Determine the [X, Y] coordinate at the center of the cell enclosing the given text.  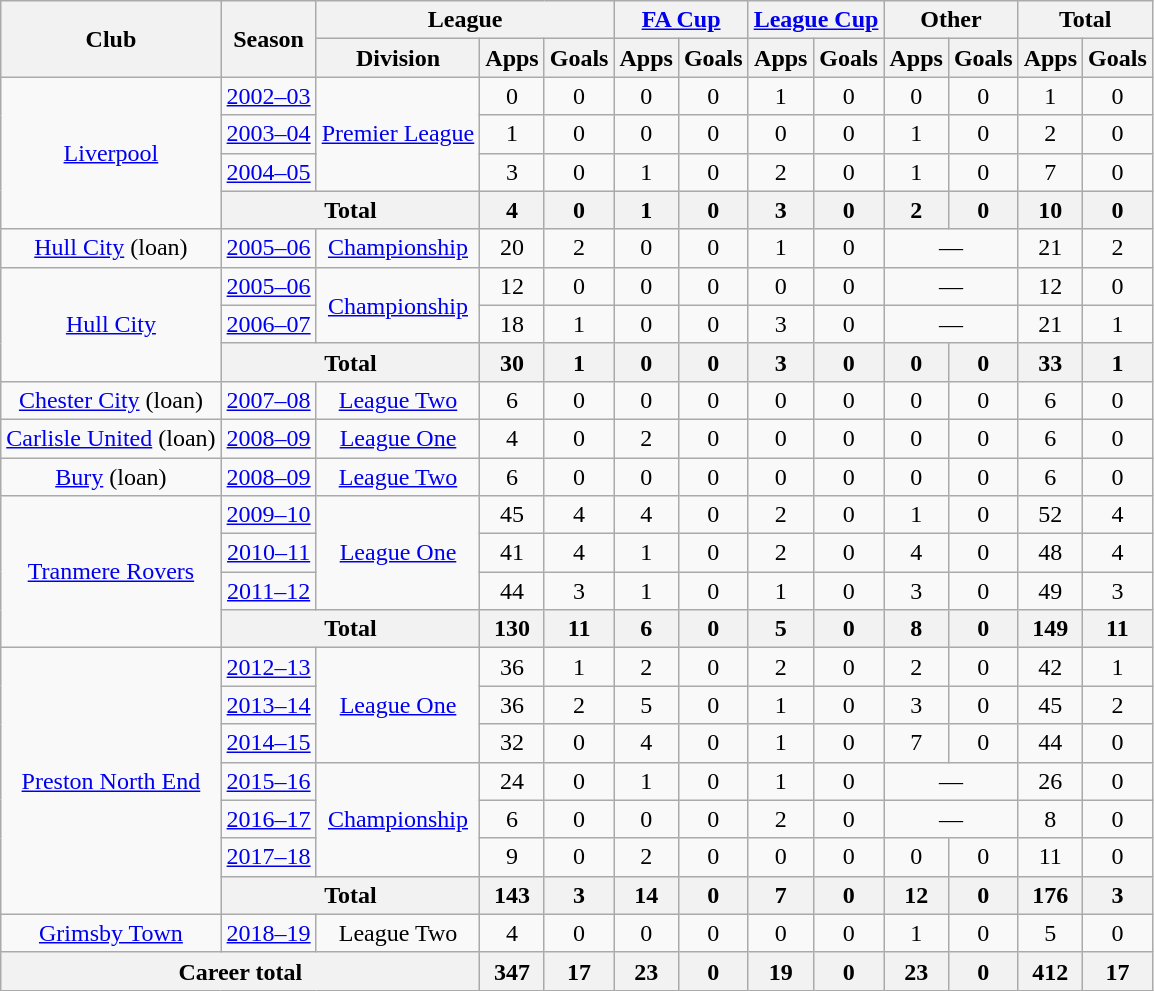
9 [512, 857]
Preston North End [111, 781]
Season [268, 39]
Bury (loan) [111, 477]
32 [512, 743]
30 [512, 362]
2017–18 [268, 857]
33 [1050, 362]
2006–07 [268, 324]
Grimsby Town [111, 933]
Tranmere Rovers [111, 572]
Carlisle United (loan) [111, 438]
20 [512, 248]
130 [512, 629]
Premier League [398, 134]
2014–15 [268, 743]
149 [1050, 629]
48 [1050, 553]
Chester City (loan) [111, 400]
Hull City [111, 324]
347 [512, 971]
2016–17 [268, 819]
League Cup [816, 20]
10 [1050, 210]
League [465, 20]
41 [512, 553]
14 [646, 895]
2011–12 [268, 591]
Hull City (loan) [111, 248]
2007–08 [268, 400]
49 [1050, 591]
2003–04 [268, 134]
Liverpool [111, 153]
19 [780, 971]
2004–05 [268, 172]
FA Cup [681, 20]
Club [111, 39]
2010–11 [268, 553]
Division [398, 58]
2012–13 [268, 667]
18 [512, 324]
143 [512, 895]
2002–03 [268, 96]
2015–16 [268, 781]
26 [1050, 781]
Other [951, 20]
2009–10 [268, 515]
412 [1050, 971]
176 [1050, 895]
24 [512, 781]
Career total [240, 971]
2018–19 [268, 933]
42 [1050, 667]
2013–14 [268, 705]
52 [1050, 515]
